Detect which cell encompasses the target text, then output its [X, Y] center coordinate. 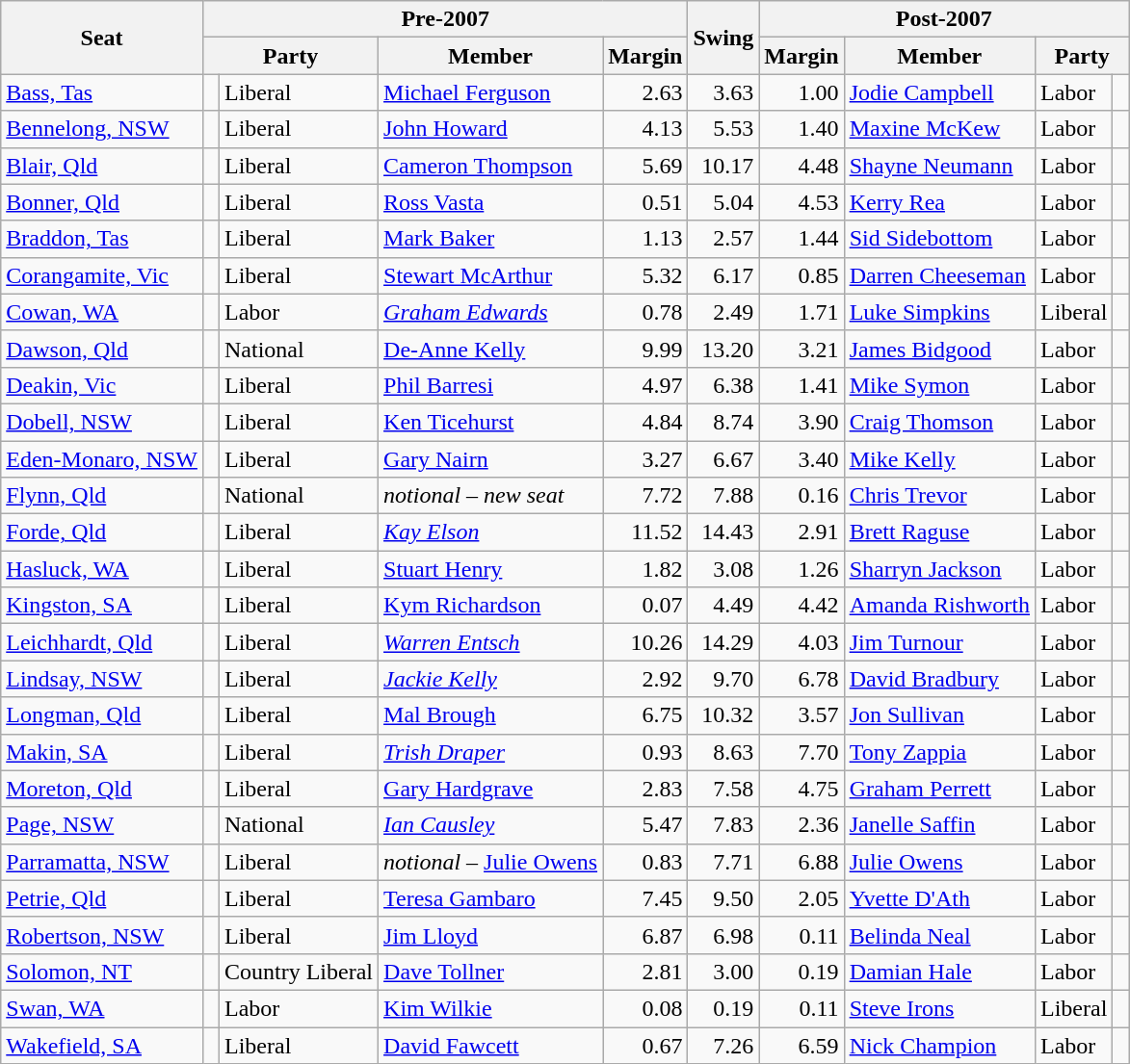
Country Liberal [299, 972]
Mike Kelly [939, 459]
2.91 [802, 532]
Seat [102, 38]
Bennelong, NSW [102, 129]
4.75 [802, 789]
Jackie Kelly [491, 679]
Lindsay, NSW [102, 679]
David Fawcett [491, 1045]
Corangamite, Vic [102, 275]
Gary Hardgrave [491, 789]
7.58 [723, 789]
6.17 [723, 275]
14.43 [723, 532]
James Bidgood [939, 349]
5.04 [723, 202]
Braddon, Tas [102, 239]
notional – Julie Owens [491, 862]
John Howard [491, 129]
8.74 [723, 422]
Ross Vasta [491, 202]
Kim Wilkie [491, 1008]
Jodie Campbell [939, 92]
7.72 [645, 496]
Graham Edwards [491, 312]
Phil Barresi [491, 385]
Kay Elson [491, 532]
6.88 [802, 862]
Forde, Qld [102, 532]
Craig Thomson [939, 422]
2.92 [645, 679]
9.70 [723, 679]
Jim Turnour [939, 642]
4.03 [802, 642]
Kym Richardson [491, 606]
6.75 [645, 715]
0.78 [645, 312]
0.08 [645, 1008]
0.85 [802, 275]
6.38 [723, 385]
Dobell, NSW [102, 422]
Eden-Monaro, NSW [102, 459]
2.05 [802, 898]
Mal Brough [491, 715]
Makin, SA [102, 752]
3.21 [802, 349]
Cameron Thompson [491, 166]
8.63 [723, 752]
Belinda Neal [939, 935]
Kingston, SA [102, 606]
2.36 [802, 825]
2.81 [645, 972]
Cowan, WA [102, 312]
1.40 [802, 129]
Gary Nairn [491, 459]
Jim Lloyd [491, 935]
11.52 [645, 532]
4.48 [802, 166]
3.40 [802, 459]
6.87 [645, 935]
4.13 [645, 129]
Julie Owens [939, 862]
Nick Champion [939, 1045]
Hasluck, WA [102, 569]
6.78 [802, 679]
4.84 [645, 422]
4.97 [645, 385]
Moreton, Qld [102, 789]
5.32 [645, 275]
Graham Perrett [939, 789]
Warren Entsch [491, 642]
De-Anne Kelly [491, 349]
Kerry Rea [939, 202]
3.08 [723, 569]
Shayne Neumann [939, 166]
7.88 [723, 496]
Blair, Qld [102, 166]
3.63 [723, 92]
1.41 [802, 385]
2.83 [645, 789]
5.53 [723, 129]
1.82 [645, 569]
1.13 [645, 239]
0.93 [645, 752]
Luke Simpkins [939, 312]
0.67 [645, 1045]
1.71 [802, 312]
3.27 [645, 459]
10.32 [723, 715]
7.26 [723, 1045]
Solomon, NT [102, 972]
4.42 [802, 606]
0.07 [645, 606]
notional – new seat [491, 496]
Deakin, Vic [102, 385]
9.99 [645, 349]
6.67 [723, 459]
Sharryn Jackson [939, 569]
2.63 [645, 92]
13.20 [723, 349]
Yvette D'Ath [939, 898]
Maxine McKew [939, 129]
Petrie, Qld [102, 898]
3.00 [723, 972]
Ian Causley [491, 825]
10.26 [645, 642]
7.45 [645, 898]
4.53 [802, 202]
Janelle Saffin [939, 825]
Tony Zappia [939, 752]
Darren Cheeseman [939, 275]
9.50 [723, 898]
Mike Symon [939, 385]
6.98 [723, 935]
Stewart McArthur [491, 275]
Bass, Tas [102, 92]
6.59 [802, 1045]
Damian Hale [939, 972]
1.00 [802, 92]
Sid Sidebottom [939, 239]
0.51 [645, 202]
Swan, WA [102, 1008]
14.29 [723, 642]
1.26 [802, 569]
Swing [723, 38]
10.17 [723, 166]
Dave Tollner [491, 972]
Chris Trevor [939, 496]
Wakefield, SA [102, 1045]
Flynn, Qld [102, 496]
Brett Raguse [939, 532]
Trish Draper [491, 752]
2.57 [723, 239]
Leichhardt, Qld [102, 642]
Steve Irons [939, 1008]
3.90 [802, 422]
Stuart Henry [491, 569]
David Bradbury [939, 679]
7.83 [723, 825]
Jon Sullivan [939, 715]
Amanda Rishworth [939, 606]
Pre-2007 [445, 19]
Robertson, NSW [102, 935]
0.83 [645, 862]
Mark Baker [491, 239]
2.49 [723, 312]
Teresa Gambaro [491, 898]
7.71 [723, 862]
1.44 [802, 239]
7.70 [802, 752]
4.49 [723, 606]
Michael Ferguson [491, 92]
5.69 [645, 166]
Page, NSW [102, 825]
Longman, Qld [102, 715]
Parramatta, NSW [102, 862]
Ken Ticehurst [491, 422]
Post-2007 [944, 19]
0.16 [802, 496]
5.47 [645, 825]
3.57 [802, 715]
Bonner, Qld [102, 202]
Dawson, Qld [102, 349]
